Locate the cell with the specified text and output its [x, y] center coordinate. 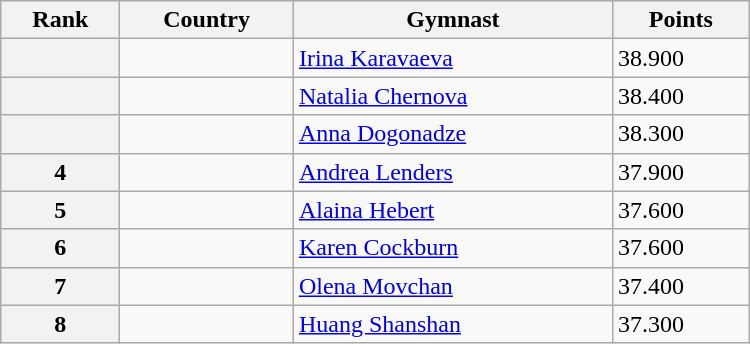
Karen Cockburn [452, 248]
38.400 [680, 96]
Huang Shanshan [452, 324]
37.900 [680, 172]
Gymnast [452, 20]
8 [60, 324]
37.300 [680, 324]
Country [207, 20]
6 [60, 248]
38.900 [680, 58]
Alaina Hebert [452, 210]
Natalia Chernova [452, 96]
37.400 [680, 286]
Points [680, 20]
4 [60, 172]
Andrea Lenders [452, 172]
Irina Karavaeva [452, 58]
38.300 [680, 134]
7 [60, 286]
Olena Movchan [452, 286]
Anna Dogonadze [452, 134]
Rank [60, 20]
5 [60, 210]
